Return [x, y] of the center of cell containing provided text 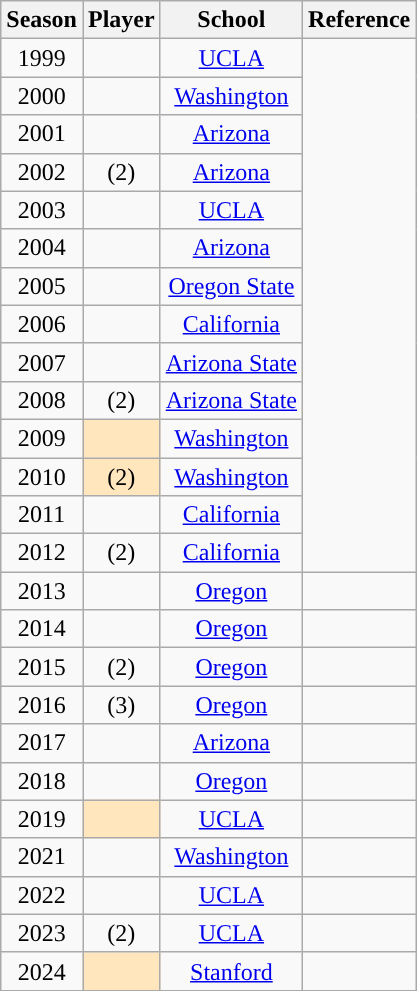
School [231, 20]
2005 [42, 286]
Reference [360, 20]
Stanford [231, 971]
(3) [121, 705]
2006 [42, 324]
2022 [42, 895]
2011 [42, 515]
2000 [42, 96]
2017 [42, 743]
Oregon State [231, 286]
2007 [42, 362]
Player [121, 20]
2008 [42, 400]
2023 [42, 933]
2021 [42, 857]
2010 [42, 477]
2014 [42, 629]
2015 [42, 667]
2001 [42, 134]
Season [42, 20]
2016 [42, 705]
2018 [42, 781]
2024 [42, 971]
2003 [42, 210]
2002 [42, 172]
2019 [42, 819]
1999 [42, 58]
2004 [42, 248]
2009 [42, 438]
2013 [42, 591]
2012 [42, 553]
